Extract the (X, Y) coordinate from the center of the cell holding the provided text.  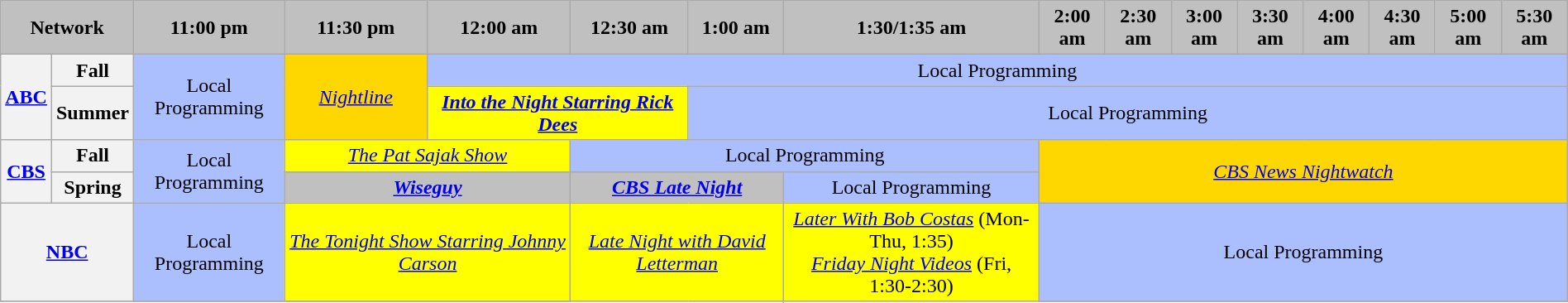
1:00 am (736, 28)
The Tonight Show Starring Johnny Carson (428, 252)
Late Night with David Letterman (676, 252)
5:00 am (1468, 28)
Wiseguy (428, 187)
CBS (26, 171)
2:00 am (1073, 28)
CBS Late Night (676, 187)
Later With Bob Costas (Mon-Thu, 1:35) Friday Night Videos (Fri, 1:30-2:30) (911, 252)
Into the Night Starring Rick Dees (557, 113)
12:30 am (629, 28)
2:30 am (1138, 28)
Nightline (356, 98)
Summer (93, 113)
1:30/1:35 am (911, 28)
11:30 pm (356, 28)
ABC (26, 98)
The Pat Sajak Show (428, 156)
3:30 am (1270, 28)
4:30 am (1403, 28)
4:00 am (1336, 28)
3:00 am (1204, 28)
5:30 am (1534, 28)
11:00 pm (210, 28)
CBS News Nightwatch (1303, 171)
Network (68, 28)
NBC (68, 252)
Spring (93, 187)
12:00 am (498, 28)
